For the text-containing cell, return its midpoint in [X, Y] coordinate format. 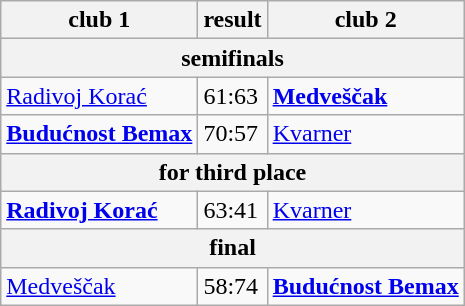
club 2 [366, 20]
final [233, 248]
70:57 [232, 134]
58:74 [232, 286]
result [232, 20]
for third place [233, 172]
63:41 [232, 210]
semifinals [233, 58]
61:63 [232, 96]
club 1 [100, 20]
